Locate the cell with the specified text and output its [x, y] center coordinate. 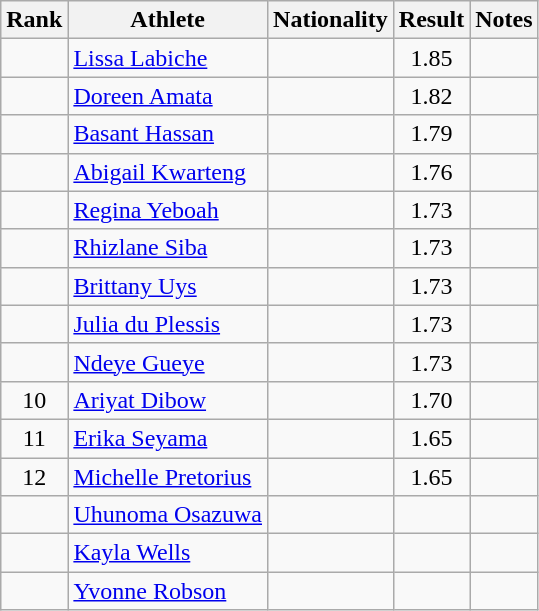
Regina Yeboah [168, 210]
12 [34, 477]
Kayla Wells [168, 553]
Brittany Uys [168, 286]
Ariyat Dibow [168, 400]
Rhizlane Siba [168, 248]
1.85 [431, 58]
1.76 [431, 172]
1.70 [431, 400]
Michelle Pretorius [168, 477]
Abigail Kwarteng [168, 172]
Notes [504, 20]
10 [34, 400]
Julia du Plessis [168, 324]
Lissa Labiche [168, 58]
Erika Seyama [168, 438]
Basant Hassan [168, 134]
1.79 [431, 134]
Rank [34, 20]
Ndeye Gueye [168, 362]
Uhunoma Osazuwa [168, 515]
Nationality [331, 20]
Result [431, 20]
Doreen Amata [168, 96]
11 [34, 438]
Yvonne Robson [168, 591]
Athlete [168, 20]
1.82 [431, 96]
